Find where the given text appears and provide that cell's center as (X, Y) coordinate. 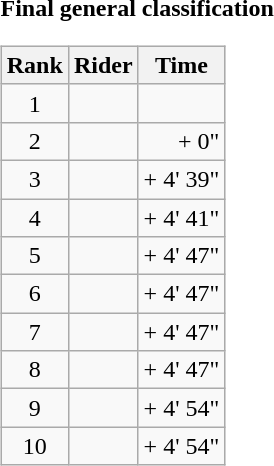
6 (34, 294)
Time (182, 65)
7 (34, 332)
4 (34, 217)
9 (34, 408)
10 (34, 446)
3 (34, 179)
8 (34, 370)
Rank (34, 65)
+ 4' 41" (182, 217)
5 (34, 256)
1 (34, 103)
Rider (103, 65)
+ 4' 39" (182, 179)
+ 0" (182, 141)
2 (34, 141)
